Detect which cell encompasses the target text, then output its (x, y) center coordinate. 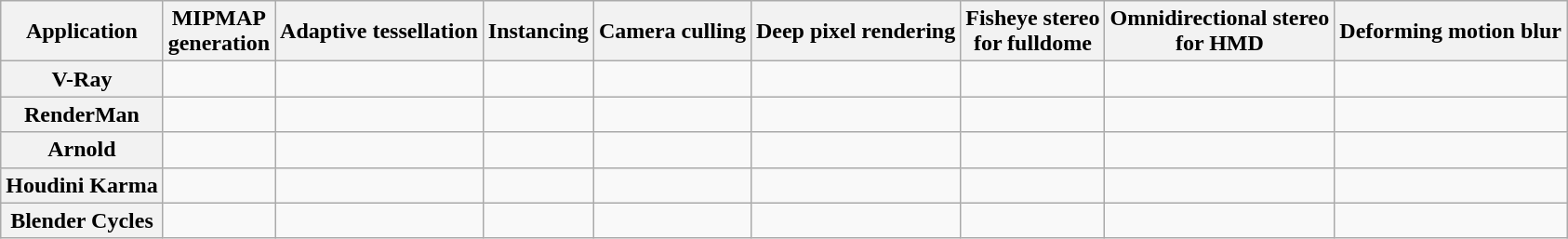
Fisheye stereofor fulldome (1032, 32)
Application (82, 32)
Omnidirectional stereofor HMD (1220, 32)
RenderMan (82, 114)
Deforming motion blur (1451, 32)
MIPMAPgeneration (219, 32)
Camera culling (671, 32)
Blender Cycles (82, 220)
Deep pixel rendering (856, 32)
V-Ray (82, 79)
Houdini Karma (82, 185)
Arnold (82, 150)
Instancing (538, 32)
Adaptive tessellation (379, 32)
